Scan for the cell matching the given text and deliver its [X, Y] coordinate at center. 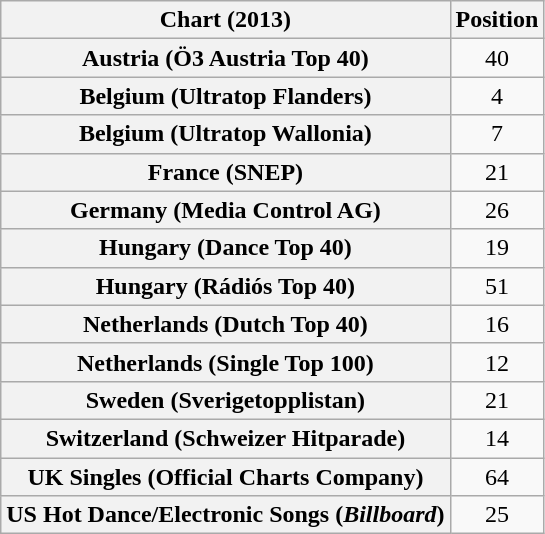
Belgium (Ultratop Wallonia) [226, 134]
UK Singles (Official Charts Company) [226, 477]
Chart (2013) [226, 20]
7 [497, 134]
Germany (Media Control AG) [226, 210]
Belgium (Ultratop Flanders) [226, 96]
Netherlands (Dutch Top 40) [226, 324]
25 [497, 515]
Position [497, 20]
26 [497, 210]
12 [497, 362]
Hungary (Rádiós Top 40) [226, 286]
Hungary (Dance Top 40) [226, 248]
14 [497, 438]
France (SNEP) [226, 172]
40 [497, 58]
US Hot Dance/Electronic Songs (Billboard) [226, 515]
Austria (Ö3 Austria Top 40) [226, 58]
64 [497, 477]
19 [497, 248]
16 [497, 324]
Netherlands (Single Top 100) [226, 362]
Sweden (Sverigetopplistan) [226, 400]
4 [497, 96]
Switzerland (Schweizer Hitparade) [226, 438]
51 [497, 286]
